Locate the cell with the specified text and output its (X, Y) center coordinate. 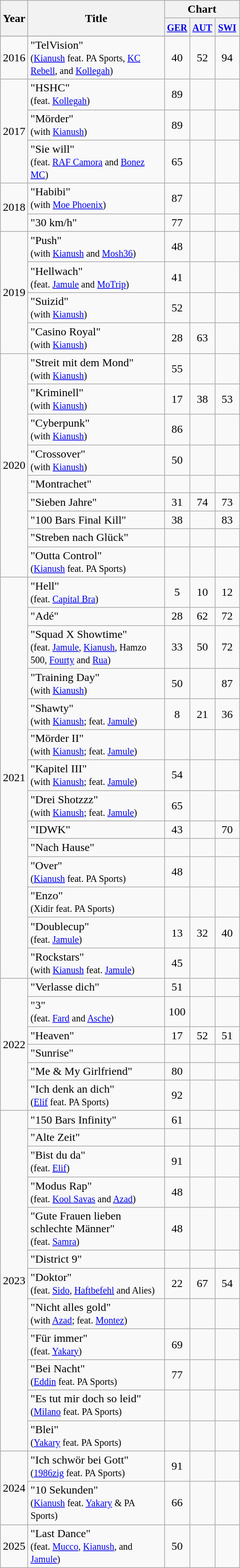
"Training Day"(with Kianush) (96, 684)
"Nach Hause" (96, 848)
"Crossover"(with Kianush) (96, 460)
"3"(feat. Fard and Asche) (96, 1012)
"Over"(Kianush feat. PA Sports) (96, 872)
"TelVision"(Kianush feat. PA Sports, KC Rebell, and Kollegah) (96, 58)
2024 (14, 1487)
"Kapitel III"(with Kianush; feat. Jamule) (96, 775)
Chart (202, 9)
"Blei"(Yakary feat. PA Sports) (96, 1436)
"Casino Royal"(with Kianush) (96, 338)
SWI (227, 27)
"Mörder II"(with Kianush; feat. Jamule) (96, 745)
69 (177, 1344)
70 (227, 830)
"30 km/h" (96, 222)
"Doktor"(feat. Sido, Haftbefehl and Alies) (96, 1283)
62 (202, 616)
"Push"(with Kianush and Mosh36) (96, 246)
"Gute Frauen lieben schlechte Männer"(feat. Samra) (96, 1229)
"Bist du da"(feat. Elif) (96, 1161)
"HSHC"(feat. Kollegah) (96, 95)
"Last Dance"(feat. Mucco, Kianush, and Jamule) (96, 1546)
"Kriminell"(with Kianush) (96, 399)
2016 (14, 58)
"10 Sekunden"(Kianush feat. Yakary & PA Sports) (96, 1503)
83 (227, 520)
"Heaven" (96, 1035)
92 (177, 1095)
Title (96, 18)
21 (202, 714)
86 (177, 430)
"Ich denk an dich"(Elif feat. PA Sports) (96, 1095)
2017 (14, 131)
"Sie will"(feat. RAF Camora and Bonez MC) (96, 162)
"Cyberpunk"(with Kianush) (96, 430)
"Me & My Girlfriend" (96, 1071)
45 (177, 963)
32 (202, 933)
"Sieben Jahre" (96, 502)
22 (177, 1283)
55 (177, 368)
67 (202, 1283)
61 (177, 1119)
41 (177, 277)
"Sunrise" (96, 1053)
"Für immer"(feat. Yakary) (96, 1344)
"Shawty"(with Kianush; feat. Jamule) (96, 714)
"Alte Zeit" (96, 1137)
"Enzo"(Xidir feat. PA Sports) (96, 902)
"Rockstars"(with Kianush feat. Jamule) (96, 963)
36 (227, 714)
80 (177, 1071)
"150 Bars Infinity" (96, 1119)
63 (202, 338)
12 (227, 592)
73 (227, 502)
"Hell"(feat. Capital Bra) (96, 592)
8 (177, 714)
"Streit mit dem Mond"(with Kianush) (96, 368)
AUT (202, 27)
"Modus Rap"(feat. Kool Savas and Azad) (96, 1191)
"Es tut mir doch so leid"(Milano feat. PA Sports) (96, 1405)
74 (202, 502)
"Hellwach"(feat. Jamule and MoTrip) (96, 277)
"Adé" (96, 616)
10 (202, 592)
"Suizid"(with Kianush) (96, 307)
"Mörder"(with Kianush) (96, 125)
"District 9" (96, 1259)
"Montrachet" (96, 484)
2021 (14, 777)
"Bei Nacht"(Eddin feat. PA Sports) (96, 1375)
2023 (14, 1280)
"Habibi"(with Moe Phoenix) (96, 199)
"Ich schwör bei Gott"(1986zig feat. PA Sports) (96, 1466)
"Nicht alles gold"(with Azad; feat. Montez) (96, 1314)
13 (177, 933)
31 (177, 502)
33 (177, 647)
"Squad X Showtime"(feat. Jamule, Kianush, Hamzo 500, Fourty and Rua) (96, 647)
53 (227, 399)
"Drei Shotzzz"(with Kianush; feat. Jamule) (96, 806)
2019 (14, 292)
GER (177, 27)
43 (177, 830)
"Verlasse dich" (96, 987)
66 (177, 1503)
"Streben nach Glück" (96, 538)
2025 (14, 1546)
"Outta Control"(Kianush feat. PA Sports) (96, 562)
5 (177, 592)
"100 Bars Final Kill" (96, 520)
"Doublecup" (feat. Jamule) (96, 933)
2022 (14, 1044)
100 (177, 1012)
Year (14, 18)
2020 (14, 465)
94 (227, 58)
"IDWK" (96, 830)
2018 (14, 207)
